Extract the (X, Y) coordinate from the center of the cell holding the provided text.  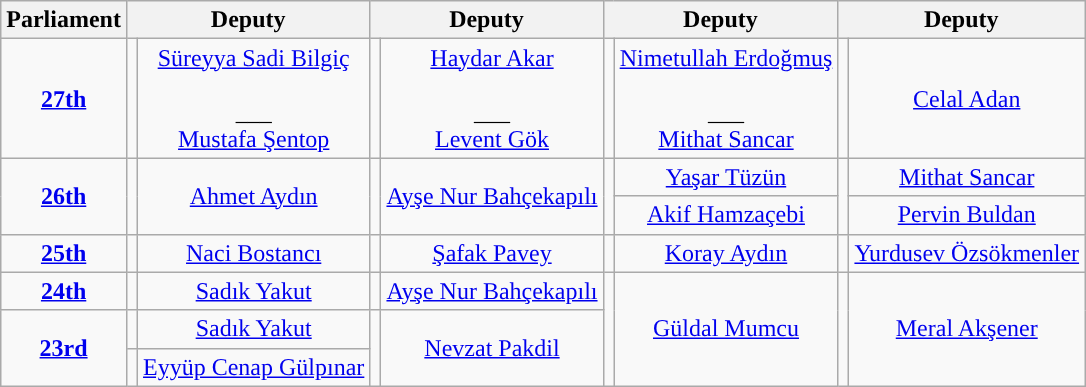
25th (64, 253)
Yaşar Tüzün (726, 177)
Nevzat Pakdil (492, 348)
Koray Aydın (726, 253)
Yurdusev Özsökmenler (967, 253)
24th (64, 291)
Haydar Akar___Levent Gök (492, 98)
Parliament (64, 20)
Ahmet Aydın (254, 196)
Nimetullah Erdoğmuş___Mithat Sancar (726, 98)
Meral Akşener (967, 329)
Pervin Buldan (967, 215)
Güldal Mumcu (726, 329)
Eyyüp Cenap Gülpınar (254, 367)
Şafak Pavey (492, 253)
Mithat Sancar (967, 177)
23rd (64, 348)
26th (64, 196)
Akif Hamzaçebi (726, 215)
Celal Adan (967, 98)
Naci Bostancı (254, 253)
Süreyya Sadi Bilgiç___Mustafa Şentop (254, 98)
27th (64, 98)
